Search for the cell housing the specified text and yield its [X, Y] center coordinate. 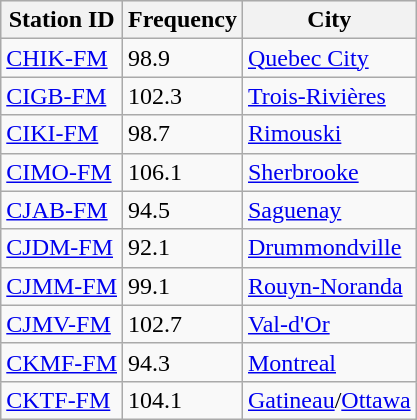
106.1 [183, 172]
102.7 [183, 324]
CHIK-FM [62, 58]
Saguenay [329, 210]
Station ID [62, 20]
99.1 [183, 286]
Frequency [183, 20]
CKMF-FM [62, 362]
Rimouski [329, 134]
CJAB-FM [62, 210]
92.1 [183, 248]
CIKI-FM [62, 134]
98.7 [183, 134]
CJMM-FM [62, 286]
Montreal [329, 362]
94.3 [183, 362]
CJMV-FM [62, 324]
94.5 [183, 210]
CIMO-FM [62, 172]
Trois-Rivières [329, 96]
102.3 [183, 96]
CIGB-FM [62, 96]
98.9 [183, 58]
Val-d'Or [329, 324]
CKTF-FM [62, 400]
CJDM-FM [62, 248]
104.1 [183, 400]
Gatineau/Ottawa [329, 400]
Drummondville [329, 248]
Quebec City [329, 58]
Rouyn-Noranda [329, 286]
City [329, 20]
Sherbrooke [329, 172]
